Identify which cell holds the provided text, then report its [X, Y] central coordinate. 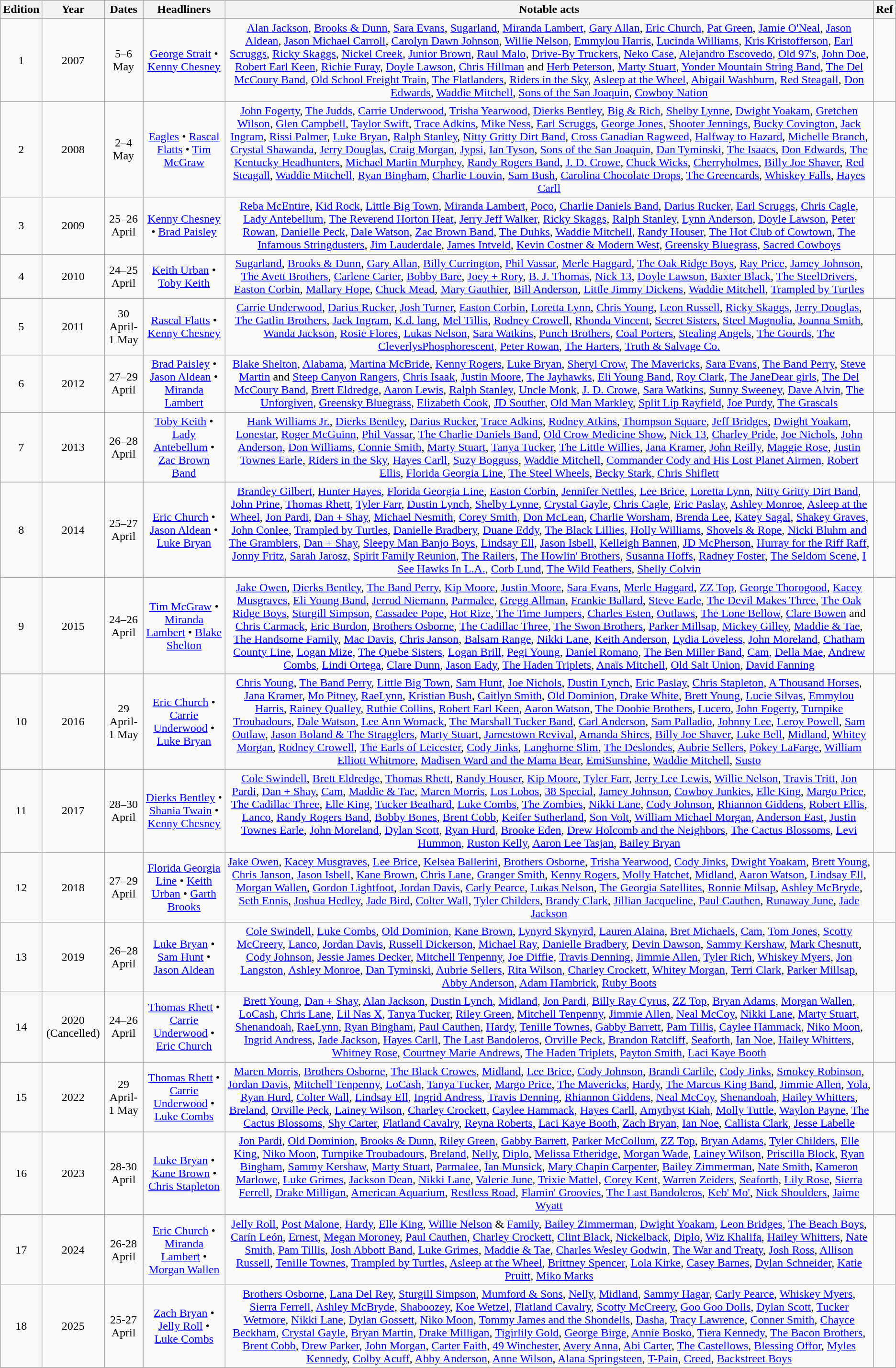
9 [21, 626]
Eric Church • Jason Aldean • Luke Bryan [184, 530]
2012 [73, 384]
2010 [73, 276]
Notable acts [549, 10]
25–27 April [123, 530]
2011 [73, 326]
Brad Paisley • Jason Aldean • Miranda Lambert [184, 384]
Thomas Rhett • Carrie Underwood • Eric Church [184, 1027]
Florida Georgia Line • Keith Urban • Garth Brooks [184, 887]
Dierks Bentley • Shania Twain • Kenny Chesney [184, 811]
2007 [73, 60]
Thomas Rhett • Carrie Underwood • Luke Combs [184, 1097]
24–25 April [123, 276]
Rascal Flatts • Kenny Chesney [184, 326]
2014 [73, 530]
Year [73, 10]
5–6 May [123, 60]
2023 [73, 1174]
Tim McGraw • Miranda Lambert • Blake Shelton [184, 626]
Zach Bryan • Jelly Roll • Luke Combs [184, 1326]
8 [21, 530]
13 [21, 957]
Edition [21, 10]
3 [21, 226]
2009 [73, 226]
5 [21, 326]
17 [21, 1250]
2025 [73, 1326]
2024 [73, 1250]
2020 (Cancelled) [73, 1027]
28-30 April [123, 1174]
28–30 April [123, 811]
Toby Keith • Lady Antebellum • Zac Brown Band [184, 447]
18 [21, 1326]
Keith Urban • Toby Keith [184, 276]
Kenny Chesney • Brad Paisley [184, 226]
25-27 April [123, 1326]
Eagles • Rascal Flatts • Tim McGraw [184, 149]
2018 [73, 887]
11 [21, 811]
6 [21, 384]
26-28 April [123, 1250]
2013 [73, 447]
10 [21, 721]
2015 [73, 626]
2008 [73, 149]
4 [21, 276]
25–26 April [123, 226]
Ref [885, 10]
30 April-1 May [123, 326]
16 [21, 1174]
Luke Bryan • Kane Brown • Chris Stapleton [184, 1174]
14 [21, 1027]
Headliners [184, 10]
Eric Church • Miranda Lambert • Morgan Wallen [184, 1250]
1 [21, 60]
15 [21, 1097]
George Strait • Kenny Chesney [184, 60]
2022 [73, 1097]
Eric Church • Carrie Underwood • Luke Bryan [184, 721]
2–4 May [123, 149]
Dates [123, 10]
7 [21, 447]
Luke Bryan • Sam Hunt • Jason Aldean [184, 957]
2 [21, 149]
12 [21, 887]
2016 [73, 721]
2019 [73, 957]
2017 [73, 811]
